Output the [x, y] coordinate of the center of the cell containing the given text.  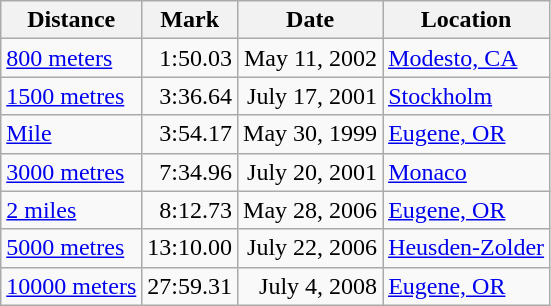
Location [466, 20]
May 30, 1999 [310, 134]
May 11, 2002 [310, 58]
Stockholm [466, 96]
3:36.64 [190, 96]
Monaco [466, 172]
July 4, 2008 [310, 286]
Date [310, 20]
7:34.96 [190, 172]
27:59.31 [190, 286]
Mark [190, 20]
8:12.73 [190, 210]
5000 metres [72, 248]
Distance [72, 20]
July 17, 2001 [310, 96]
July 22, 2006 [310, 248]
2 miles [72, 210]
Modesto, CA [466, 58]
Heusden-Zolder [466, 248]
10000 meters [72, 286]
May 28, 2006 [310, 210]
1:50.03 [190, 58]
13:10.00 [190, 248]
800 meters [72, 58]
1500 metres [72, 96]
Mile [72, 134]
3000 metres [72, 172]
July 20, 2001 [310, 172]
3:54.17 [190, 134]
